Return [X, Y] of the center of cell containing provided text 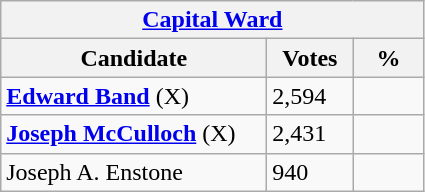
Joseph A. Enstone [134, 172]
% [388, 58]
940 [310, 172]
Edward Band (X) [134, 96]
Votes [310, 58]
Joseph McCulloch (X) [134, 134]
2,594 [310, 96]
Candidate [134, 58]
2,431 [310, 134]
Capital Ward [212, 20]
